Detect which cell encompasses the target text, then output its [X, Y] center coordinate. 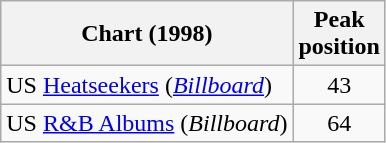
64 [339, 123]
Peakposition [339, 34]
US Heatseekers (Billboard) [147, 85]
43 [339, 85]
US R&B Albums (Billboard) [147, 123]
Chart (1998) [147, 34]
